For the text-containing cell, return its midpoint in (x, y) coordinate format. 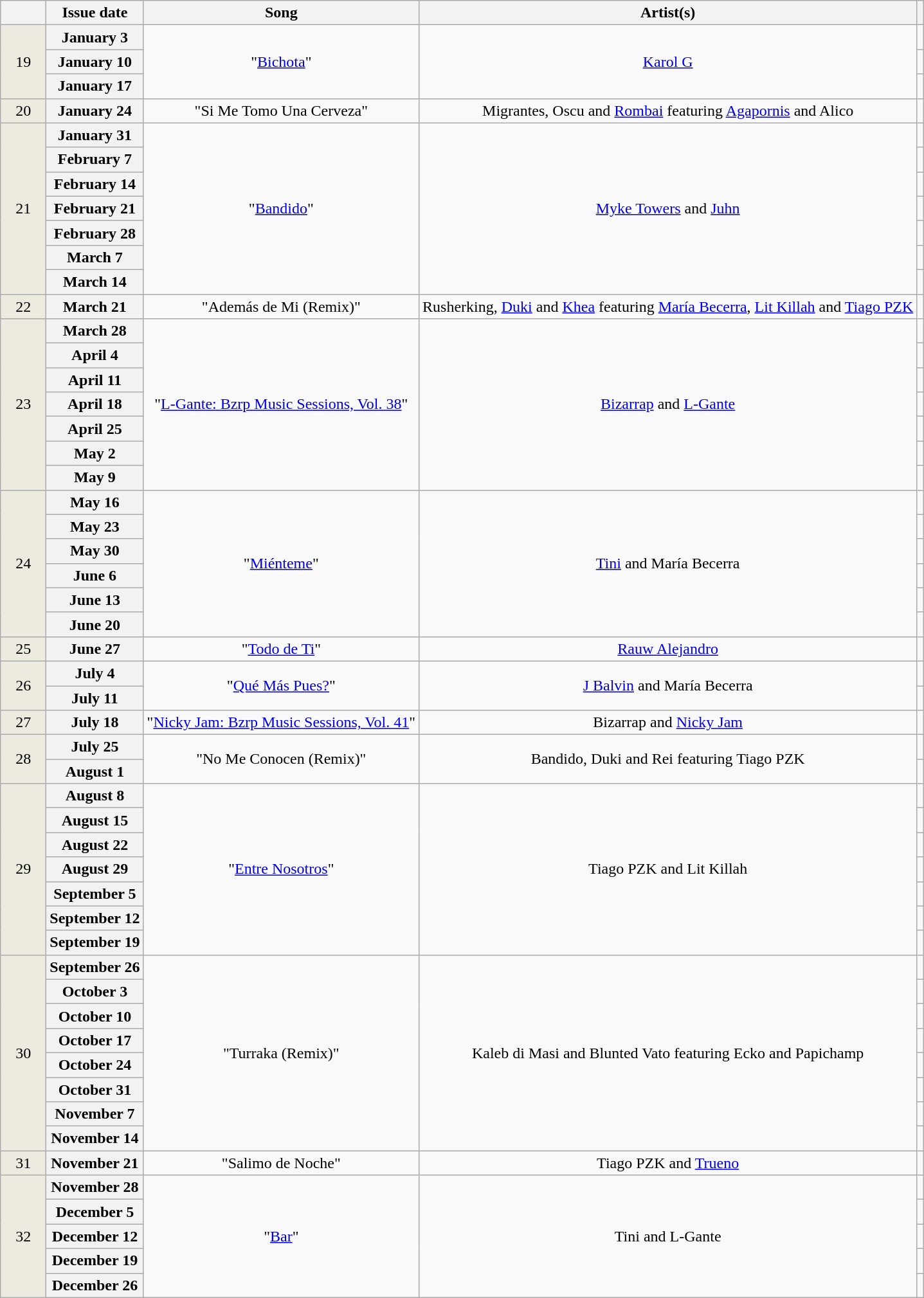
Tini and María Becerra (668, 563)
32 (23, 1236)
October 10 (95, 1016)
Myke Towers and Juhn (668, 208)
August 8 (95, 796)
"No Me Conocen (Remix)" (281, 759)
22 (23, 307)
September 26 (95, 967)
"Además de Mi (Remix)" (281, 307)
March 21 (95, 307)
Tini and L-Gante (668, 1236)
January 24 (95, 111)
March 28 (95, 331)
23 (23, 404)
February 14 (95, 184)
January 3 (95, 37)
Karol G (668, 62)
November 14 (95, 1139)
June 20 (95, 624)
December 19 (95, 1261)
May 16 (95, 502)
October 17 (95, 1040)
November 28 (95, 1187)
December 26 (95, 1285)
August 15 (95, 820)
July 11 (95, 698)
Bandido, Duki and Rei featuring Tiago PZK (668, 759)
August 1 (95, 771)
"Salimo de Noche" (281, 1163)
June 13 (95, 600)
25 (23, 649)
April 25 (95, 429)
July 4 (95, 673)
"Si Me Tomo Una Cerveza" (281, 111)
October 3 (95, 991)
21 (23, 208)
26 (23, 685)
December 5 (95, 1212)
31 (23, 1163)
January 10 (95, 62)
June 27 (95, 649)
"Bandido" (281, 208)
"Bar" (281, 1236)
November 21 (95, 1163)
Bizarrap and Nicky Jam (668, 723)
March 7 (95, 257)
January 31 (95, 135)
April 18 (95, 404)
Rusherking, Duki and Khea featuring María Becerra, Lit Killah and Tiago PZK (668, 307)
January 17 (95, 86)
September 12 (95, 918)
29 (23, 869)
October 24 (95, 1065)
20 (23, 111)
September 19 (95, 942)
Migrantes, Oscu and Rombai featuring Agapornis and Alico (668, 111)
Song (281, 13)
19 (23, 62)
"Bichota" (281, 62)
"Miénteme" (281, 563)
Bizarrap and L-Gante (668, 404)
Rauw Alejandro (668, 649)
July 25 (95, 747)
28 (23, 759)
Kaleb di Masi and Blunted Vato featuring Ecko and Papichamp (668, 1052)
Artist(s) (668, 13)
November 7 (95, 1114)
May 2 (95, 453)
April 4 (95, 356)
February 21 (95, 208)
March 14 (95, 282)
August 29 (95, 869)
December 12 (95, 1236)
February 7 (95, 159)
August 22 (95, 845)
Tiago PZK and Trueno (668, 1163)
24 (23, 563)
27 (23, 723)
June 6 (95, 575)
"Turraka (Remix)" (281, 1052)
Issue date (95, 13)
September 5 (95, 894)
"Nicky Jam: Bzrp Music Sessions, Vol. 41" (281, 723)
October 31 (95, 1090)
"Todo de Ti" (281, 649)
May 9 (95, 478)
J Balvin and María Becerra (668, 685)
February 28 (95, 233)
April 11 (95, 380)
July 18 (95, 723)
"Qué Más Pues?" (281, 685)
30 (23, 1052)
May 23 (95, 527)
"L-Gante: Bzrp Music Sessions, Vol. 38" (281, 404)
May 30 (95, 551)
"Entre Nosotros" (281, 869)
Tiago PZK and Lit Killah (668, 869)
